From the cell containing the given text, extract its center point as (x, y) coordinate. 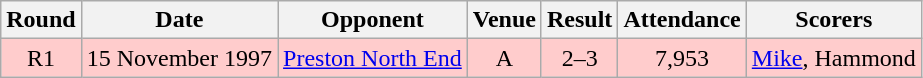
Opponent (373, 20)
Attendance (682, 20)
Scorers (834, 20)
15 November 1997 (179, 58)
Venue (504, 20)
Mike, Hammond (834, 58)
Result (579, 20)
7,953 (682, 58)
Date (179, 20)
Preston North End (373, 58)
A (504, 58)
2–3 (579, 58)
R1 (41, 58)
Round (41, 20)
